Pinpoint the cell where the given text exists, returning its (x, y) midpoint coordinate. 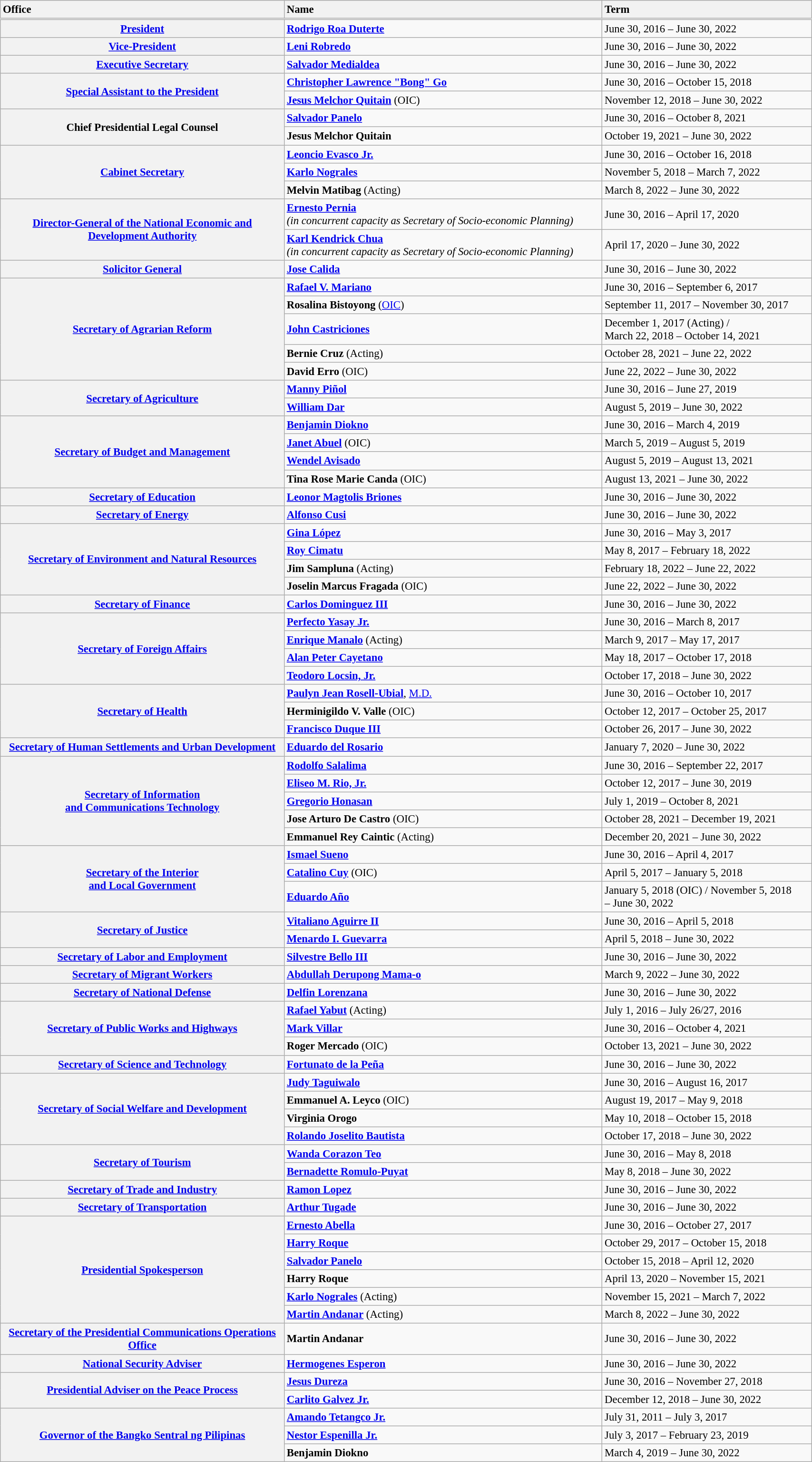
Governor of the Bangko Sentral ng Pilipinas (143, 1434)
June 30, 2016 – October 27, 2017 (707, 1225)
December 20, 2021 – June 30, 2022 (707, 837)
March 5, 2019 – August 5, 2019 (707, 443)
Solicitor General (143, 269)
Mark Villar (443, 1028)
President (143, 29)
Alan Peter Cayetano (443, 658)
February 18, 2022 – June 22, 2022 (707, 568)
October 19, 2021 – June 30, 2022 (707, 136)
April 17, 2020 – June 30, 2022 (707, 245)
Eduardo del Rosario (443, 747)
Wanda Corazon Teo (443, 1154)
Judy Taguiwalo (443, 1082)
Vitaliano Aguirre II (443, 921)
Jim Sampluna (Acting) (443, 568)
March 9, 2017 – May 17, 2017 (707, 640)
June 30, 2016 – June 27, 2019 (707, 389)
Melvin Matibag (Acting) (443, 190)
Secretary of Education (143, 497)
January 7, 2020 – June 30, 2022 (707, 747)
June 30, 2016 – May 8, 2018 (707, 1154)
National Security Adviser (143, 1363)
Secretary of Informationand Communications Technology (143, 801)
Wendel Avisado (443, 461)
April 13, 2020 – November 15, 2021 (707, 1279)
Delfin Lorenzana (443, 993)
Gregorio Honasan (443, 801)
Jose Calida (443, 269)
Director-General of the National Economic and Development Authority (143, 229)
Teodoro Locsin, Jr. (443, 676)
Secretary of Foreign Affairs (143, 649)
Eduardo Año (443, 897)
Name (443, 10)
June 30, 2016 – October 10, 2017 (707, 693)
Chief Presidential Legal Counsel (143, 128)
Secretary of National Defense (143, 993)
Karlo Nograles (Acting) (443, 1297)
William Dar (443, 407)
June 30, 2016 – October 16, 2018 (707, 154)
Martin Andanar (443, 1339)
Martin Andanar (Acting) (443, 1315)
Joselin Marcus Fragada (OIC) (443, 586)
Enrique Manalo (Acting) (443, 640)
June 30, 2016 – October 4, 2021 (707, 1028)
May 10, 2018 – October 15, 2018 (707, 1118)
Jesus Dureza (443, 1381)
Executive Secretary (143, 65)
Secretary of Human Settlements and Urban Development (143, 747)
Karlo Nograles (443, 172)
April 5, 2018 – June 30, 2022 (707, 939)
Amando Tetangco Jr. (443, 1417)
October 29, 2017 – October 15, 2018 (707, 1243)
Abdullah Derupong Mama-o (443, 975)
March 9, 2022 – June 30, 2022 (707, 975)
Secretary of Public Works and Highways (143, 1028)
June 30, 2016 – April 17, 2020 (707, 214)
Office (143, 10)
June 30, 2016 – September 6, 2017 (707, 287)
Ernesto Abella (443, 1225)
David Erro (OIC) (443, 372)
October 28, 2021 – June 22, 2022 (707, 354)
Manny Piñol (443, 389)
Salvador Medialdea (443, 65)
June 30, 2016 – September 22, 2017 (707, 765)
Menardo I. Guevarra (443, 939)
June 30, 2016 – May 3, 2017 (707, 533)
Carlos Dominguez III (443, 604)
Emmanuel Rey Caintic (Acting) (443, 837)
Nestor Espenilla Jr. (443, 1435)
June 30, 2016 – April 4, 2017 (707, 855)
Presidential Spokesperson (143, 1270)
Eliseo M. Rio, Jr. (443, 783)
December 1, 2017 (Acting) / March 22, 2018 – October 14, 2021 (707, 329)
Karl Kendrick Chua(in concurrent capacity as Secretary of Socio-economic Planning) (443, 245)
October 15, 2018 – April 12, 2020 (707, 1261)
April 5, 2017 – January 5, 2018 (707, 872)
July 1, 2019 – October 8, 2021 (707, 801)
October 26, 2017 – June 30, 2022 (707, 730)
Roy Cimatu (443, 551)
August 5, 2019 – August 13, 2021 (707, 461)
Leonor Magtolis Briones (443, 497)
June 30, 2016 – April 5, 2018 (707, 921)
November 15, 2021 – March 7, 2022 (707, 1297)
Secretary of Science and Technology (143, 1064)
June 30, 2016 – March 4, 2019 (707, 425)
Secretary of Agriculture (143, 398)
Secretary of Environment and Natural Resources (143, 559)
November 12, 2018 – June 30, 2022 (707, 100)
Rafael Yabut (Acting) (443, 1010)
Secretary of Migrant Workers (143, 975)
Secretary of Trade and Industry (143, 1189)
Paulyn Jean Rosell-Ubial, M.D. (443, 693)
Emmanuel A. Leyco (OIC) (443, 1100)
Secretary of Justice (143, 930)
Virginia Orogo (443, 1118)
June 30, 2016 – November 27, 2018 (707, 1381)
Ramon Lopez (443, 1189)
Secretary of Transportation (143, 1207)
Silvestre Bello III (443, 957)
May 8, 2017 – February 18, 2022 (707, 551)
Secretary of the Presidential Communications Operations Office (143, 1339)
Fortunato de la Peña (443, 1064)
Rolando Joselito Bautista (443, 1136)
Special Assistant to the President (143, 91)
Christopher Lawrence "Bong" Go (443, 82)
Secretary of Tourism (143, 1162)
March 4, 2019 – June 30, 2022 (707, 1453)
Alfonso Cusi (443, 514)
Secretary of Energy (143, 514)
Secretary of Health (143, 711)
October 12, 2017 – June 30, 2019 (707, 783)
October 13, 2021 – June 30, 2022 (707, 1047)
Presidential Adviser on the Peace Process (143, 1390)
Gina López (443, 533)
October 28, 2021 – December 19, 2021 (707, 819)
November 5, 2018 – March 7, 2022 (707, 172)
Hermogenes Esperon (443, 1363)
Jesus Melchor Quitain (443, 136)
August 5, 2019 – June 30, 2022 (707, 407)
Ernesto Pernia(in concurrent capacity as Secretary of Socio-economic Planning) (443, 214)
January 5, 2018 (OIC) / November 5, 2018 – June 30, 2022 (707, 897)
Bernie Cruz (Acting) (443, 354)
September 11, 2017 – November 30, 2017 (707, 305)
Jesus Melchor Quitain (OIC) (443, 100)
Tina Rose Marie Canda (OIC) (443, 479)
July 1, 2016 – July 26/27, 2016 (707, 1010)
June 30, 2016 – October 15, 2018 (707, 82)
Janet Abuel (OIC) (443, 443)
Rafael V. Mariano (443, 287)
Jose Arturo De Castro (OIC) (443, 819)
Secretary of Finance (143, 604)
Vice-President (143, 47)
Secretary of Labor and Employment (143, 957)
July 3, 2017 – February 23, 2019 (707, 1435)
October 12, 2017 – October 25, 2017 (707, 711)
Leni Robredo (443, 47)
Secretary of the Interiorand Local Government (143, 879)
Cabinet Secretary (143, 172)
May 8, 2018 – June 30, 2022 (707, 1172)
May 18, 2017 – October 17, 2018 (707, 658)
Leoncio Evasco Jr. (443, 154)
June 30, 2016 – August 16, 2017 (707, 1082)
Secretary of Agrarian Reform (143, 329)
Secretary of Social Welfare and Development (143, 1109)
Francisco Duque III (443, 730)
July 31, 2011 – July 3, 2017 (707, 1417)
Catalino Cuy (OIC) (443, 872)
Secretary of Budget and Management (143, 452)
John Castriciones (443, 329)
Term (707, 10)
Herminigildo V. Valle (OIC) (443, 711)
Bernadette Romulo-Puyat (443, 1172)
Ismael Sueno (443, 855)
December 12, 2018 – June 30, 2022 (707, 1399)
August 19, 2017 – May 9, 2018 (707, 1100)
Roger Mercado (OIC) (443, 1047)
August 13, 2021 – June 30, 2022 (707, 479)
June 30, 2016 – March 8, 2017 (707, 622)
Carlito Galvez Jr. (443, 1399)
June 30, 2016 – October 8, 2021 (707, 119)
Rosalina Bistoyong (OIC) (443, 305)
Rodolfo Salalima (443, 765)
Perfecto Yasay Jr. (443, 622)
Rodrigo Roa Duterte (443, 29)
Arthur Tugade (443, 1207)
